Pinpoint the cell where the given text exists, returning its (x, y) midpoint coordinate. 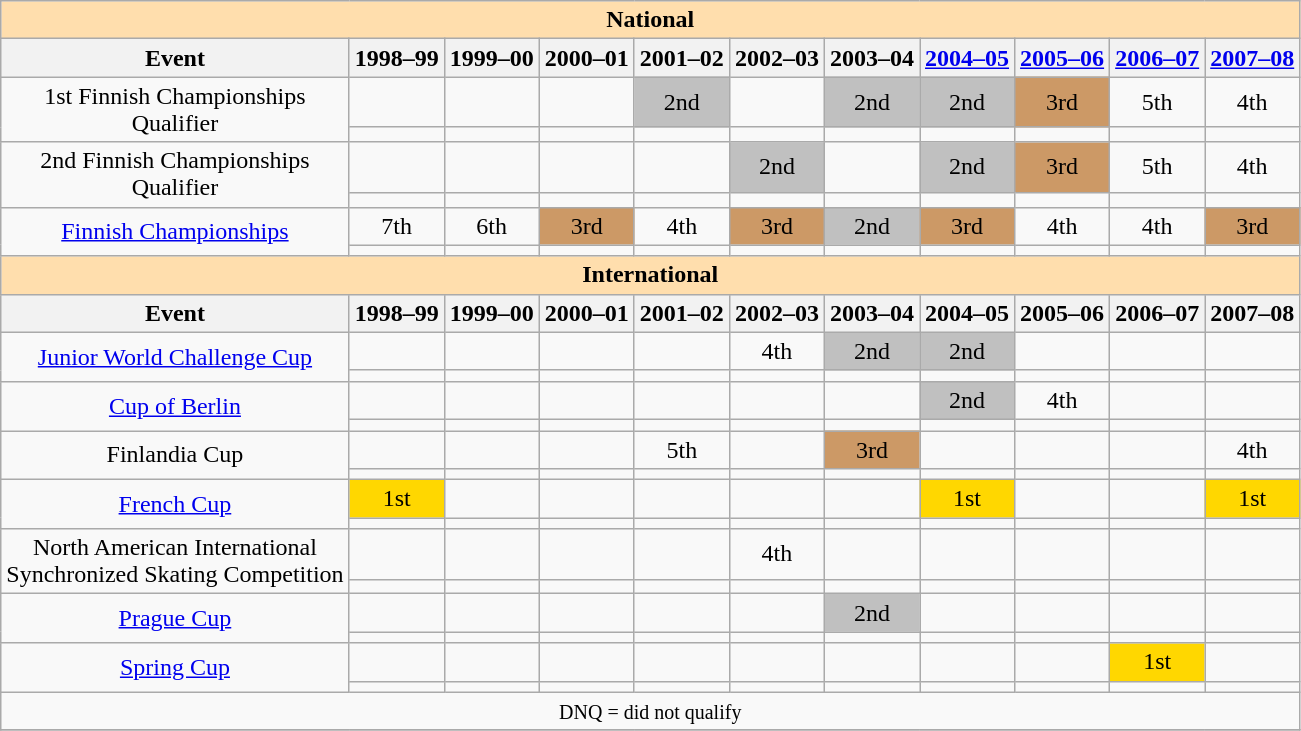
DNQ = did not qualify (650, 711)
2nd Finnish ChampionshipsQualifier (175, 174)
Finnish Championships (175, 232)
French Cup (175, 504)
7th (396, 226)
6th (492, 226)
Prague Cup (175, 618)
North American InternationalSynchronized Skating Competition (175, 562)
Finlandia Cup (175, 454)
Junior World Challenge Cup (175, 356)
Spring Cup (175, 668)
1st Finnish ChampionshipsQualifier (175, 110)
International (650, 275)
Cup of Berlin (175, 406)
National (650, 20)
